Output the (X, Y) coordinate of the center of the cell containing the given text.  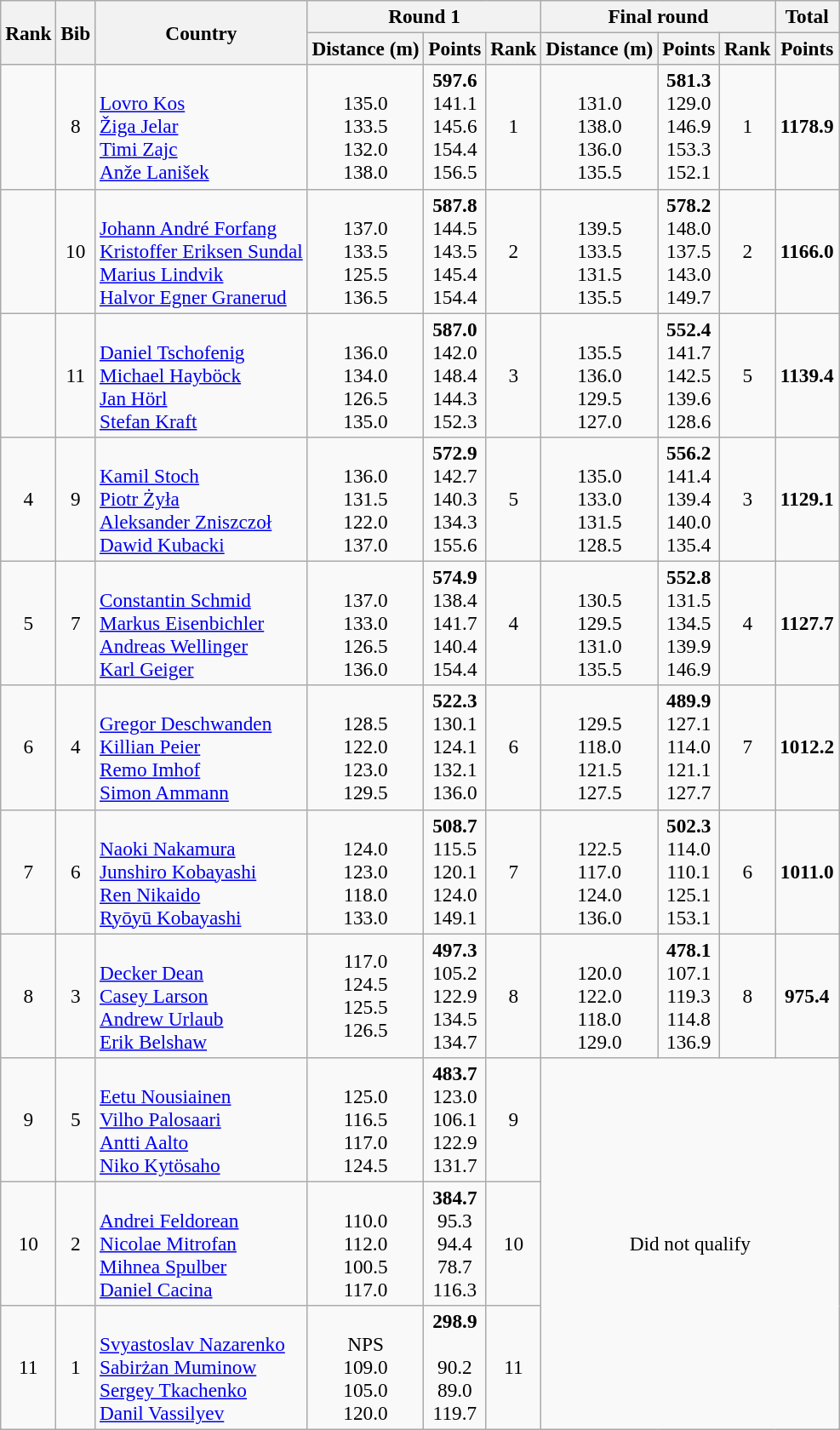
502.3114.0110.1125.1153.1 (689, 872)
120.0122.0118.0129.0 (599, 995)
139.5133.5131.5135.5 (599, 251)
Did not qualify (690, 1243)
587.8144.5143.5145.4154.4 (454, 251)
574.9138.4141.7140.4154.4 (454, 623)
131.0138.0136.0135.5 (599, 127)
117.0124.5125.5126.5 (366, 995)
587.0142.0148.4144.3152.3 (454, 375)
135.0133.5132.0138.0 (366, 127)
384.795.394.478.7116.3 (454, 1244)
552.8131.5134.5139.9146.9 (689, 623)
Round 1 (424, 16)
Final round (659, 16)
1166.0 (807, 251)
Decker DeanCasey LarsonAndrew UrlaubErik Belshaw (202, 995)
975.4 (807, 995)
478.1107.1119.3114.8136.9 (689, 995)
1139.4 (807, 375)
122.5117.0124.0136.0 (599, 872)
Gregor DeschwandenKillian PeierRemo ImhofSimon Ammann (202, 747)
Bib (76, 32)
135.5136.0129.5127.0 (599, 375)
1129.1 (807, 499)
130.5129.5131.0135.5 (599, 623)
556.2141.4139.4140.0135.4 (689, 499)
Svyastoslav NazarenkoSabirżan MuminowSergey TkachenkoDanil Vassilyev (202, 1368)
508.7115.5120.1124.0149.1 (454, 872)
522.3130.1124.1132.1136.0 (454, 747)
137.0133.0126.5136.0 (366, 623)
1011.0 (807, 872)
Constantin SchmidMarkus EisenbichlerAndreas WellingerKarl Geiger (202, 623)
NPS109.0105.0120.0 (366, 1368)
136.0131.5122.0137.0 (366, 499)
597.6141.1145.6154.4156.5 (454, 127)
578.2148.0137.5143.0149.7 (689, 251)
552.4141.7142.5139.6128.6 (689, 375)
Andrei FeldoreanNicolae MitrofanMihnea SpulberDaniel Cacina (202, 1244)
1178.9 (807, 127)
Eetu NousiainenVilho PalosaariAntti AaltoNiko Kytösaho (202, 1119)
489.9127.1114.0121.1127.7 (689, 747)
Lovro KosŽiga JelarTimi ZajcAnže Lanišek (202, 127)
110.0112.0100.5117.0 (366, 1244)
125.0116.5117.0124.5 (366, 1119)
124.0123.0118.0133.0 (366, 872)
1012.2 (807, 747)
136.0134.0126.5135.0 (366, 375)
Country (202, 32)
Naoki NakamuraJunshiro KobayashiRen NikaidoRyōyū Kobayashi (202, 872)
572.9142.7140.3134.3155.6 (454, 499)
135.0133.0131.5128.5 (599, 499)
128.5122.0123.0129.5 (366, 747)
483.7123.0106.1122.9131.7 (454, 1119)
1127.7 (807, 623)
129.5118.0121.5127.5 (599, 747)
Kamil StochPiotr ŻyłaAleksander ZniszczołDawid Kubacki (202, 499)
298.990.289.0119.7 (454, 1368)
497.3105.2122.9134.5134.7 (454, 995)
Daniel TschofenigMichael HayböckJan HörlStefan Kraft (202, 375)
137.0133.5125.5136.5 (366, 251)
581.3129.0146.9153.3152.1 (689, 127)
Johann André ForfangKristoffer Eriksen SundalMarius LindvikHalvor Egner Granerud (202, 251)
Total (807, 16)
